From the cell containing the given text, extract its center point as (X, Y) coordinate. 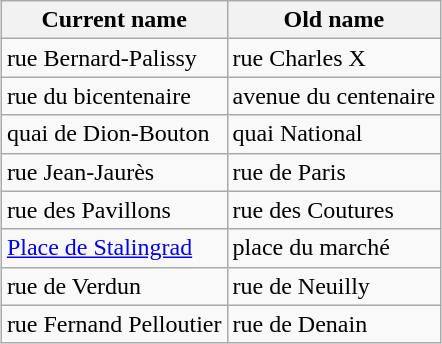
Current name (114, 20)
avenue du centenaire (334, 96)
quai de Dion-Bouton (114, 134)
Old name (334, 20)
rue des Coutures (334, 210)
rue de Verdun (114, 286)
place du marché (334, 248)
Place de Stalingrad (114, 248)
rue de Paris (334, 172)
rue Fernand Pelloutier (114, 324)
quai National (334, 134)
rue de Neuilly (334, 286)
rue Charles X (334, 58)
rue du bicentenaire (114, 96)
rue Jean-Jaurès (114, 172)
rue de Denain (334, 324)
rue des Pavillons (114, 210)
rue Bernard-Palissy (114, 58)
